Return the (X, Y) coordinate for the center point of the cell that contains the specified text.  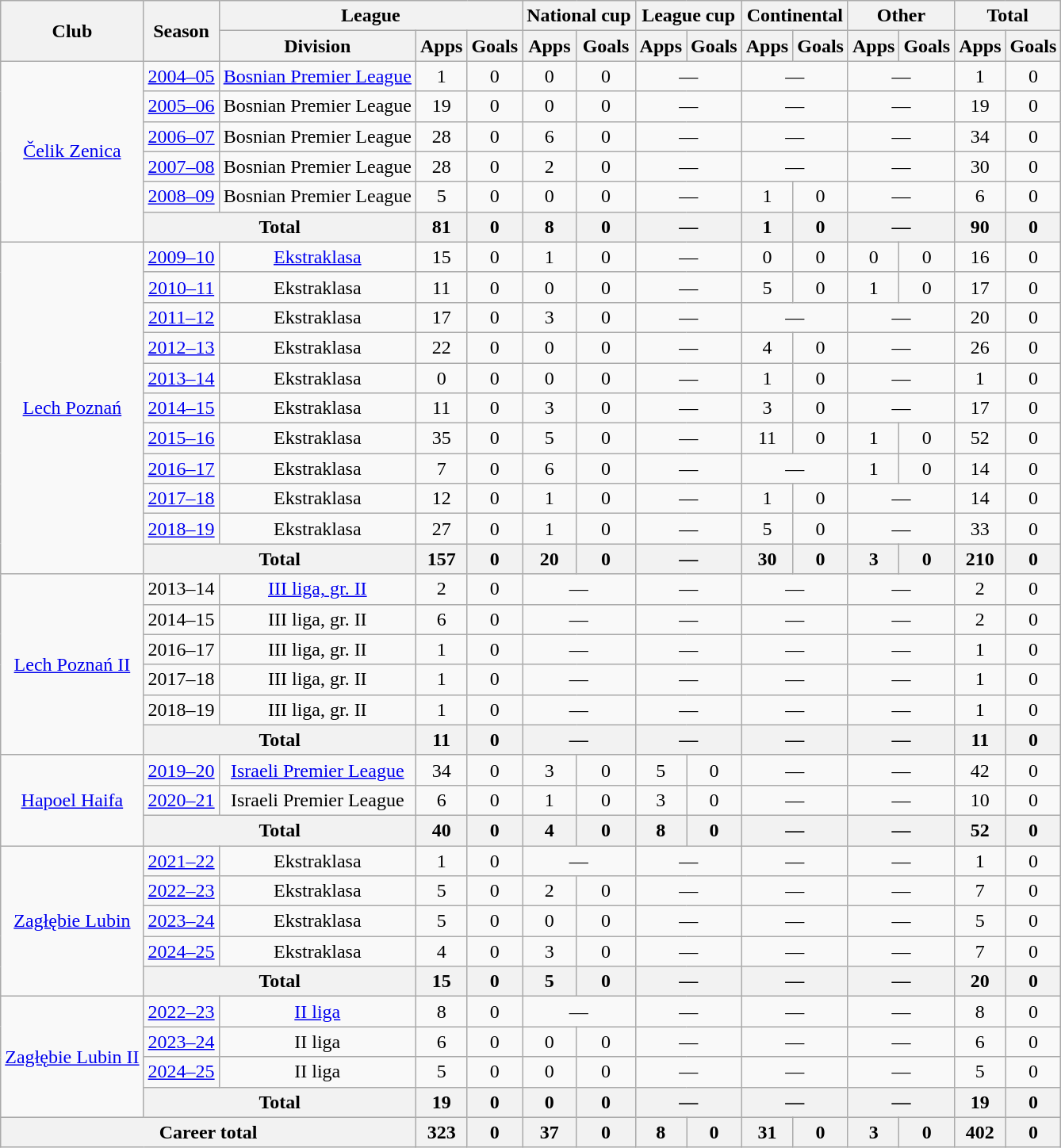
2015–16 (181, 438)
2004–05 (181, 76)
26 (980, 347)
27 (441, 529)
22 (441, 347)
81 (441, 227)
10 (980, 800)
Other (901, 16)
League cup (688, 16)
Hapoel Haifa (72, 800)
Continental (795, 16)
Čelik Zenica (72, 151)
323 (441, 1132)
2020–21 (181, 800)
2008–09 (181, 197)
Zagłębie Lubin (72, 920)
402 (980, 1132)
90 (980, 227)
157 (441, 559)
31 (767, 1132)
2009–10 (181, 257)
Career total (209, 1132)
2021–22 (181, 860)
2006–07 (181, 136)
Club (72, 31)
35 (441, 438)
2005–06 (181, 106)
League (370, 16)
Lech Poznań (72, 408)
2012–13 (181, 347)
Division (317, 46)
2019–20 (181, 770)
210 (980, 559)
42 (980, 770)
33 (980, 529)
37 (550, 1132)
Season (181, 31)
National cup (579, 16)
16 (980, 257)
2011–12 (181, 317)
40 (441, 830)
Zagłębie Lubin II (72, 1057)
2007–08 (181, 166)
Lech Poznań II (72, 664)
12 (441, 499)
2010–11 (181, 287)
